For the text-containing cell, return its midpoint in [X, Y] coordinate format. 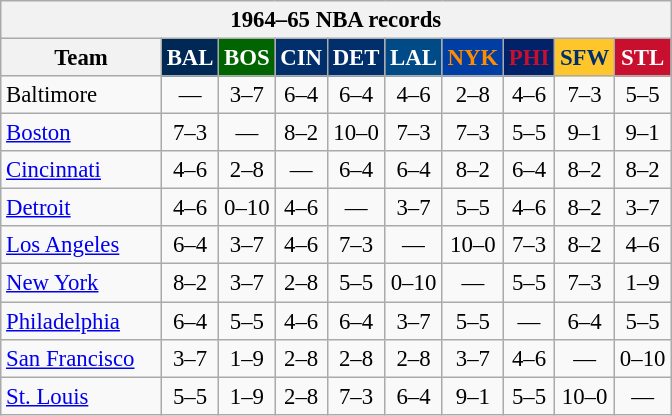
San Francisco [82, 358]
Philadelphia [82, 321]
New York [82, 283]
Team [82, 58]
CIN [301, 58]
Baltimore [82, 95]
St. Louis [82, 396]
Cincinnati [82, 170]
DET [356, 58]
LAL [414, 58]
SFW [585, 58]
NYK [472, 58]
PHI [528, 58]
Boston [82, 133]
Detroit [82, 208]
BAL [190, 58]
1964–65 NBA records [336, 20]
STL [643, 58]
Los Angeles [82, 245]
BOS [247, 58]
